Return the [x, y] coordinate for the center point of the cell that contains the specified text.  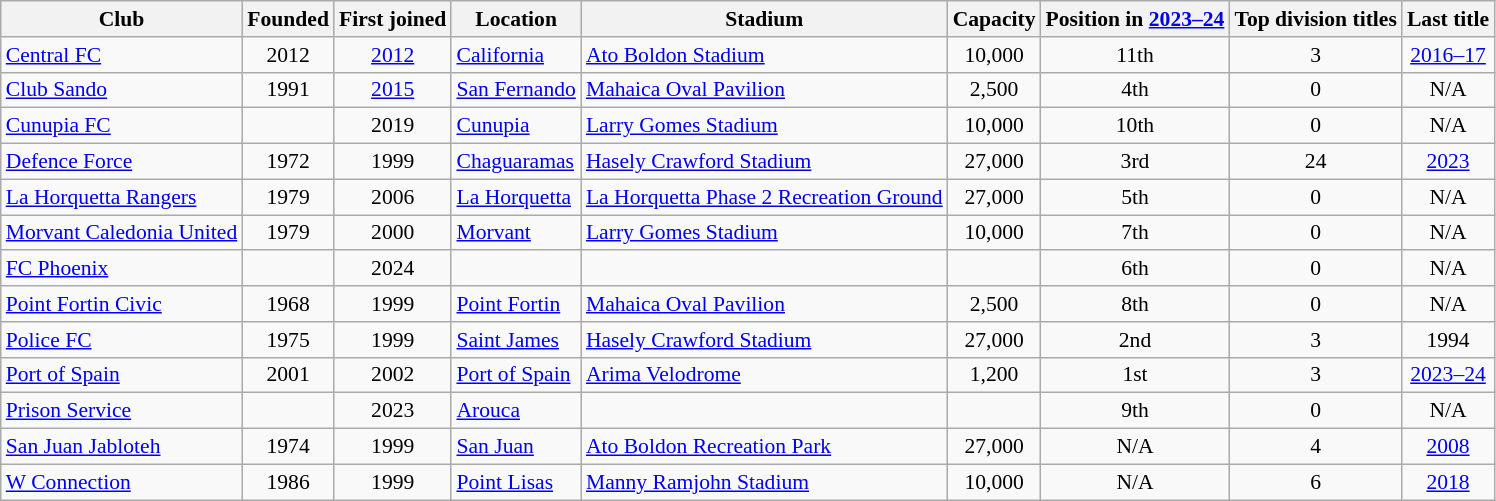
Top division titles [1315, 19]
2019 [392, 126]
Chaguaramas [516, 162]
2002 [392, 375]
3rd [1136, 162]
4th [1136, 90]
FC Phoenix [122, 269]
2024 [392, 269]
W Connection [122, 482]
1972 [288, 162]
Cunupia [516, 126]
7th [1136, 233]
1st [1136, 375]
San Juan Jabloteh [122, 447]
9th [1136, 411]
Police FC [122, 340]
11th [1136, 55]
Point Fortin [516, 304]
2018 [1448, 482]
Morvant Caledonia United [122, 233]
Saint James [516, 340]
San Juan [516, 447]
Morvant [516, 233]
California [516, 55]
Prison Service [122, 411]
Manny Ramjohn Stadium [764, 482]
2008 [1448, 447]
Point Lisas [516, 482]
1,200 [994, 375]
Founded [288, 19]
Last title [1448, 19]
2016–17 [1448, 55]
Arouca [516, 411]
La Horquetta Rangers [122, 197]
La Horquetta Phase 2 Recreation Ground [764, 197]
24 [1315, 162]
2000 [392, 233]
6 [1315, 482]
1974 [288, 447]
Point Fortin Civic [122, 304]
2023–24 [1448, 375]
1968 [288, 304]
2015 [392, 90]
Ato Boldon Stadium [764, 55]
5th [1136, 197]
Central FC [122, 55]
Position in 2023–24 [1136, 19]
4 [1315, 447]
2nd [1136, 340]
Club [122, 19]
Location [516, 19]
San Fernando [516, 90]
Arima Velodrome [764, 375]
Cunupia FC [122, 126]
1975 [288, 340]
2006 [392, 197]
Defence Force [122, 162]
1994 [1448, 340]
6th [1136, 269]
Stadium [764, 19]
8th [1136, 304]
1991 [288, 90]
La Horquetta [516, 197]
2001 [288, 375]
Ato Boldon Recreation Park [764, 447]
Club Sando [122, 90]
1986 [288, 482]
10th [1136, 126]
First joined [392, 19]
Capacity [994, 19]
